From the cell containing the given text, extract its center point as [X, Y] coordinate. 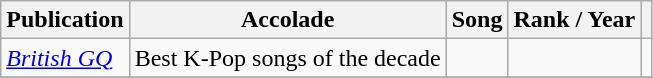
British GQ [65, 58]
Best K-Pop songs of the decade [288, 58]
Publication [65, 20]
Rank / Year [574, 20]
Song [477, 20]
Accolade [288, 20]
